Search for the cell housing the specified text and yield its (x, y) center coordinate. 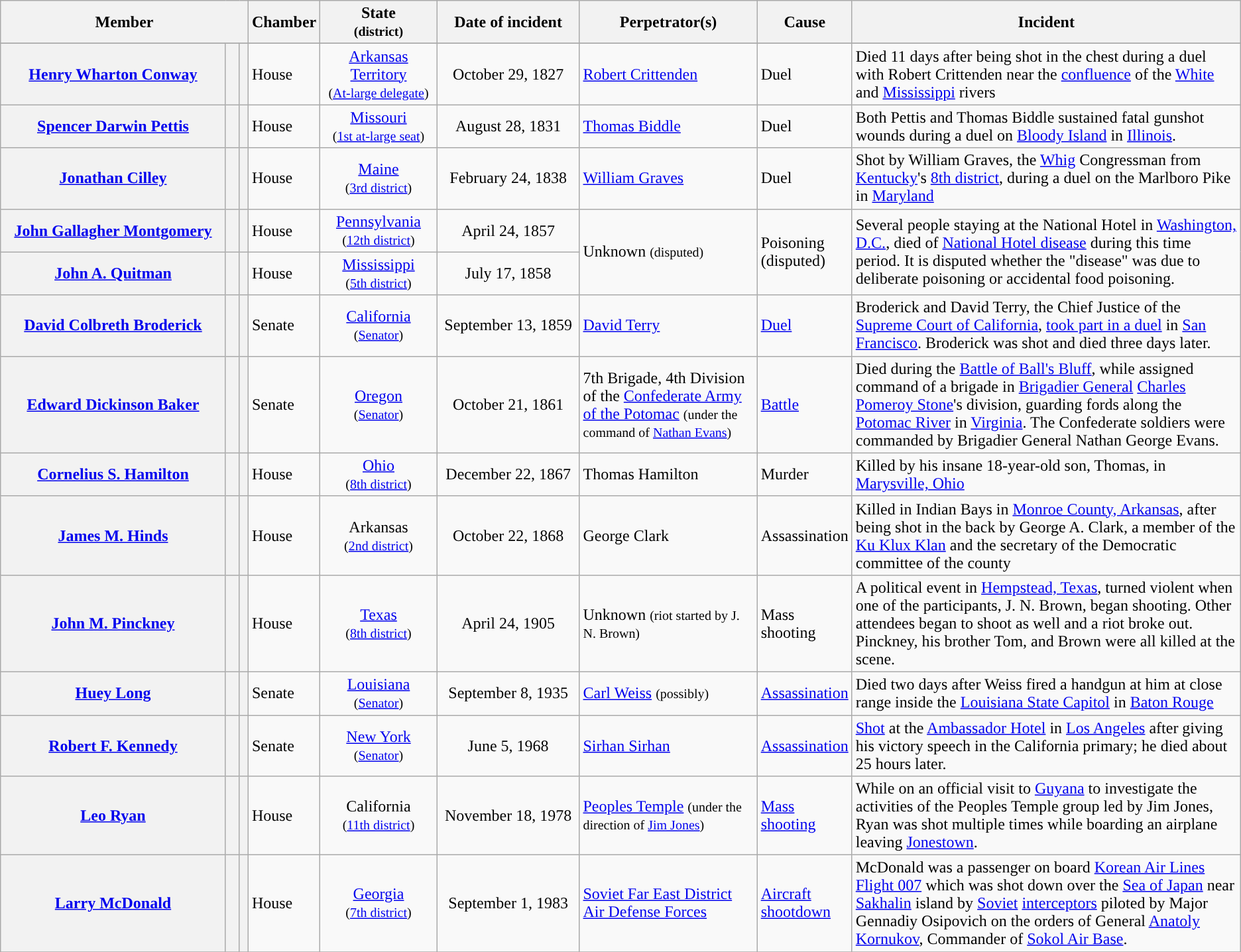
California(11th district) (379, 815)
Carl Weiss (possibly) (668, 693)
George Clark (668, 536)
Pennsylvania(12th district) (379, 231)
Cornelius S. Hamilton (113, 475)
September 1, 1983 (508, 904)
July 17, 1858 (508, 273)
David Colbreth Broderick (113, 326)
Perpetrator(s) (668, 23)
Died 11 days after being shot in the chest during a duel with Robert Crittenden near the confluence of the White and Mississippi rivers (1046, 74)
Soviet Far East District Air Defense Forces (668, 904)
Thomas Hamilton (668, 475)
Died two days after Weiss fired a handgun at him at close range inside the Louisiana State Capitol in Baton Rouge (1046, 693)
April 24, 1905 (508, 623)
Maine(3rd district) (379, 178)
Ohio(8th district) (379, 475)
James M. Hinds (113, 536)
Chamber (284, 23)
Peoples Temple (under the direction of Jim Jones) (668, 815)
Larry McDonald (113, 904)
October 22, 1868 (508, 536)
April 24, 1857 (508, 231)
Louisiana(Senator) (379, 693)
Spencer Darwin Pettis (113, 126)
Shot at the Ambassador Hotel in Los Angeles after giving his victory speech in the California primary; he died about 25 hours later. (1046, 745)
Henry Wharton Conway (113, 74)
Arkansas(2nd district) (379, 536)
February 24, 1838 (508, 178)
Huey Long (113, 693)
September 8, 1935 (508, 693)
Sirhan Sirhan (668, 745)
Date of incident (508, 23)
Both Pettis and Thomas Biddle sustained fatal gunshot wounds during a duel on Bloody Island in Illinois. (1046, 126)
William Graves (668, 178)
Georgia(7th district) (379, 904)
State(district) (379, 23)
June 5, 1968 (508, 745)
Killed by his insane 18-year-old son, Thomas, in Marysville, Ohio (1046, 475)
Mississippi(5th district) (379, 273)
October 21, 1861 (508, 404)
Thomas Biddle (668, 126)
Shot by William Graves, the Whig Congressman from Kentucky's 8th district, during a duel on the Marlboro Pike in Maryland (1046, 178)
7th Brigade, 4th Division of the Confederate Army of the Potomac (under the command of Nathan Evans) (668, 404)
Oregon(Senator) (379, 404)
Incident (1046, 23)
September 13, 1859 (508, 326)
Member (125, 23)
Leo Ryan (113, 815)
Edward Dickinson Baker (113, 404)
Battle (805, 404)
Poisoning(disputed) (805, 252)
August 28, 1831 (508, 126)
John Gallagher Montgomery (113, 231)
New York(Senator) (379, 745)
Unknown (riot started by J. N. Brown) (668, 623)
Murder (805, 475)
Robert F. Kennedy (113, 745)
Unknown (disputed) (668, 252)
Cause (805, 23)
David Terry (668, 326)
Missouri(1st at-large seat) (379, 126)
Aircraft shootdown (805, 904)
November 18, 1978 (508, 815)
John A. Quitman (113, 273)
California(Senator) (379, 326)
October 29, 1827 (508, 74)
Texas(8th district) (379, 623)
John M. Pinckney (113, 623)
December 22, 1867 (508, 475)
Jonathan Cilley (113, 178)
Arkansas Territory(At-large delegate) (379, 74)
Robert Crittenden (668, 74)
